Locate the cell with the specified text and output its [X, Y] center coordinate. 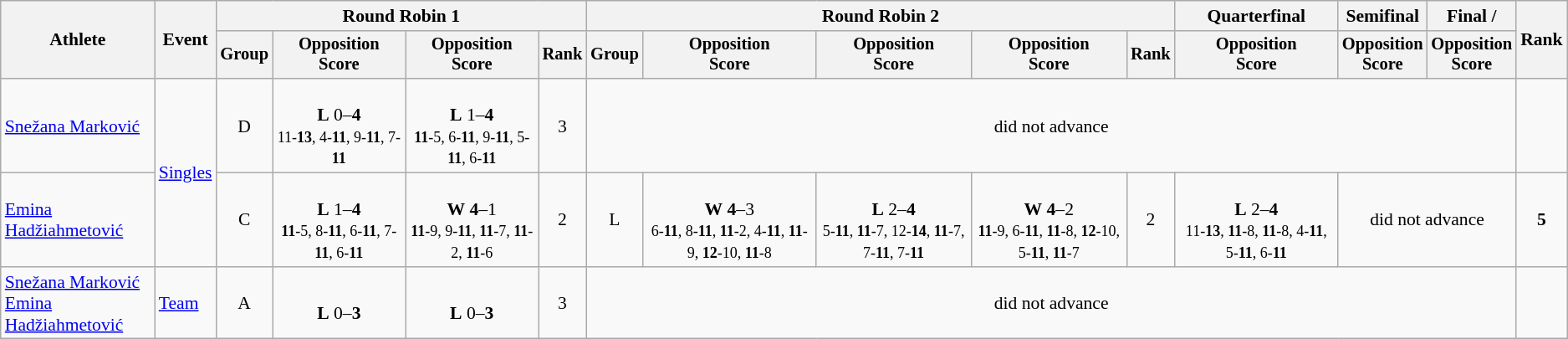
Athlete [78, 40]
5 [1542, 220]
Snežana Marković [78, 126]
Round Robin 2 [880, 16]
Final / [1472, 16]
Emina Hadžiahmetović [78, 220]
Singles [186, 172]
Event [186, 40]
L [614, 220]
W 4–36-11, 8-11, 11-2, 4-11, 11-9, 12-10, 11-8 [729, 220]
L 0–411-13, 4-11, 9-11, 7-11 [340, 126]
Semifinal [1383, 16]
Quarterfinal [1256, 16]
C [244, 220]
Round Robin 1 [401, 16]
D [244, 126]
3 [563, 126]
L 2–411-13, 11-8, 11-8, 4-11, 5-11, 6-11 [1256, 220]
L 2–45-11, 11-7, 12-14, 11-7, 7-11, 7-11 [894, 220]
W 4–111-9, 9-11, 11-7, 11-2, 11-6 [472, 220]
L 1–411-5, 8-11, 6-11, 7-11, 6-11 [340, 220]
L 1–411-5, 6-11, 9-11, 5-11, 6-11 [472, 126]
W 4–211-9, 6-11, 11-8, 12-10, 5-11, 11-7 [1049, 220]
